Search for the cell housing the specified text and yield its [X, Y] center coordinate. 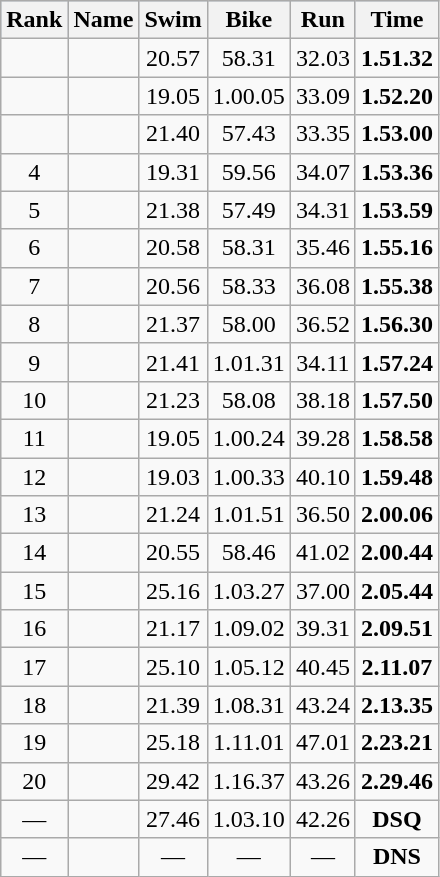
Bike [248, 20]
58.00 [248, 324]
1.03.27 [248, 591]
1.59.48 [396, 477]
Name [104, 20]
21.24 [173, 515]
DNS [396, 857]
1.01.31 [248, 362]
1.56.30 [396, 324]
1.08.31 [248, 705]
1.00.05 [248, 96]
19.31 [173, 172]
1.55.38 [396, 286]
39.28 [322, 438]
8 [34, 324]
35.46 [322, 248]
1.00.33 [248, 477]
21.37 [173, 324]
20.57 [173, 58]
1.03.10 [248, 819]
21.17 [173, 629]
2.09.51 [396, 629]
58.33 [248, 286]
7 [34, 286]
1.05.12 [248, 667]
2.13.35 [396, 705]
1.53.36 [396, 172]
21.38 [173, 210]
58.46 [248, 553]
1.16.37 [248, 781]
2.23.21 [396, 743]
9 [34, 362]
20 [34, 781]
34.31 [322, 210]
1.11.01 [248, 743]
DSQ [396, 819]
39.31 [322, 629]
29.42 [173, 781]
1.53.59 [396, 210]
Run [322, 20]
20.56 [173, 286]
4 [34, 172]
15 [34, 591]
19.03 [173, 477]
36.52 [322, 324]
Swim [173, 20]
43.24 [322, 705]
27.46 [173, 819]
57.43 [248, 134]
12 [34, 477]
57.49 [248, 210]
21.23 [173, 400]
58.08 [248, 400]
Rank [34, 20]
2.00.44 [396, 553]
1.09.02 [248, 629]
41.02 [322, 553]
Time [396, 20]
11 [34, 438]
21.41 [173, 362]
59.56 [248, 172]
13 [34, 515]
1.57.24 [396, 362]
33.09 [322, 96]
1.00.24 [248, 438]
25.10 [173, 667]
10 [34, 400]
21.40 [173, 134]
37.00 [322, 591]
1.57.50 [396, 400]
42.26 [322, 819]
40.45 [322, 667]
1.52.20 [396, 96]
25.16 [173, 591]
34.11 [322, 362]
36.50 [322, 515]
2.00.06 [396, 515]
25.18 [173, 743]
18 [34, 705]
2.29.46 [396, 781]
19 [34, 743]
1.53.00 [396, 134]
2.11.07 [396, 667]
5 [34, 210]
6 [34, 248]
14 [34, 553]
2.05.44 [396, 591]
40.10 [322, 477]
17 [34, 667]
32.03 [322, 58]
16 [34, 629]
20.58 [173, 248]
21.39 [173, 705]
34.07 [322, 172]
43.26 [322, 781]
33.35 [322, 134]
36.08 [322, 286]
1.58.58 [396, 438]
38.18 [322, 400]
20.55 [173, 553]
1.01.51 [248, 515]
1.55.16 [396, 248]
1.51.32 [396, 58]
47.01 [322, 743]
